Locate the cell with the specified text and output its (X, Y) center coordinate. 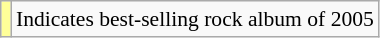
Indicates best-selling rock album of 2005 (195, 19)
